Return [x, y] of the center of cell containing provided text 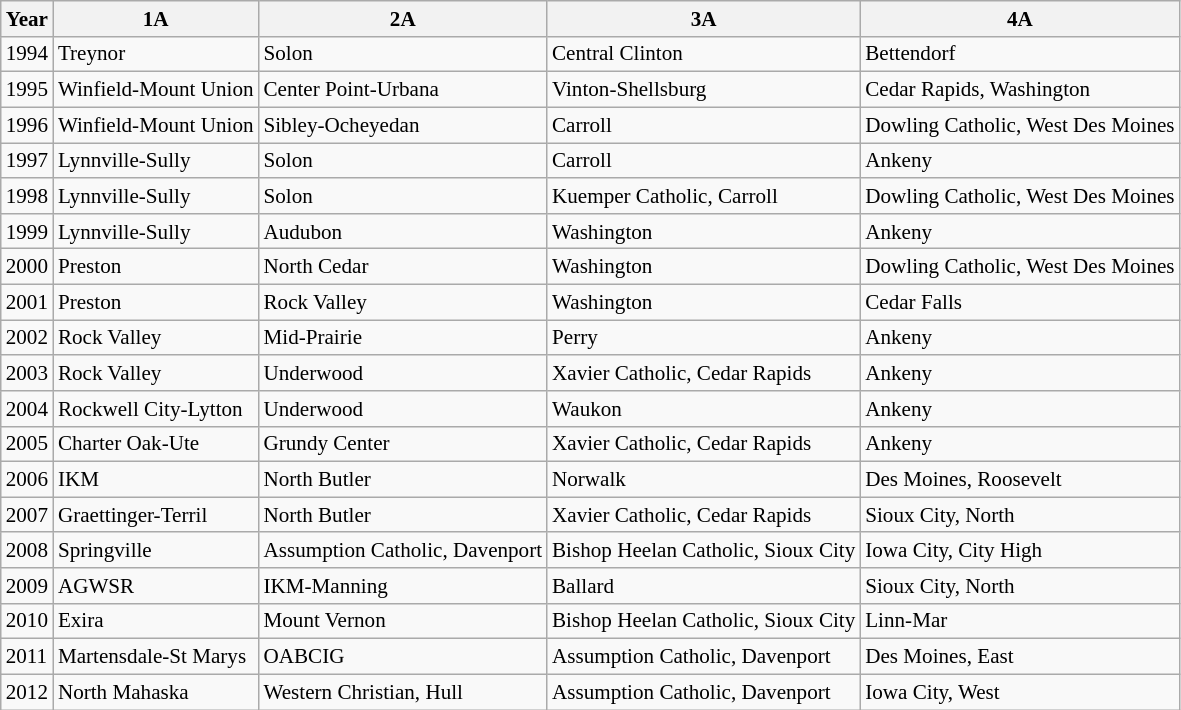
2005 [27, 444]
2A [404, 18]
IKM [156, 480]
2004 [27, 408]
North Mahaska [156, 692]
Audubon [404, 230]
Linn-Mar [1020, 620]
IKM-Manning [404, 586]
1995 [27, 90]
2007 [27, 514]
1994 [27, 54]
2010 [27, 620]
Des Moines, East [1020, 656]
OABCIG [404, 656]
Perry [704, 338]
Mount Vernon [404, 620]
Sibley-Ocheyedan [404, 124]
Charter Oak-Ute [156, 444]
2003 [27, 372]
1997 [27, 160]
Iowa City, West [1020, 692]
Central Clinton [704, 54]
Treynor [156, 54]
AGWSR [156, 586]
1999 [27, 230]
Des Moines, Roosevelt [1020, 480]
1998 [27, 196]
2006 [27, 480]
Waukon [704, 408]
Western Christian, Hull [404, 692]
Bettendorf [1020, 54]
Mid-Prairie [404, 338]
3A [704, 18]
Cedar Falls [1020, 302]
Year [27, 18]
Cedar Rapids, Washington [1020, 90]
4A [1020, 18]
1996 [27, 124]
North Cedar [404, 266]
2002 [27, 338]
Ballard [704, 586]
2009 [27, 586]
Iowa City, City High [1020, 550]
Exira [156, 620]
2011 [27, 656]
Grundy Center [404, 444]
1A [156, 18]
2008 [27, 550]
Center Point-Urbana [404, 90]
Norwalk [704, 480]
Springville [156, 550]
Rockwell City-Lytton [156, 408]
2000 [27, 266]
2012 [27, 692]
Martensdale-St Marys [156, 656]
Vinton-Shellsburg [704, 90]
Kuemper Catholic, Carroll [704, 196]
Graettinger-Terril [156, 514]
2001 [27, 302]
